From the cell containing the given text, extract its center point as (x, y) coordinate. 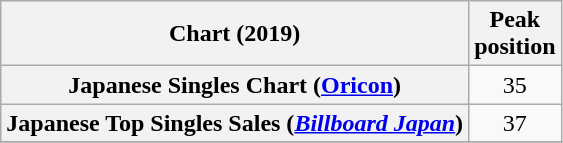
Chart (2019) (235, 34)
Japanese Top Singles Sales (Billboard Japan) (235, 123)
Japanese Singles Chart (Oricon) (235, 85)
Peakposition (515, 34)
35 (515, 85)
37 (515, 123)
